Provide the [x, y] coordinate of the cell's center where the given text is located.  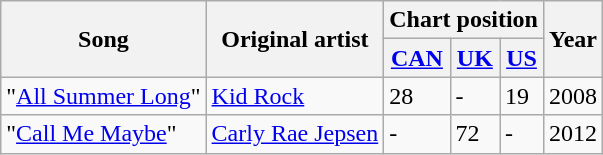
28 [417, 96]
19 [522, 96]
Original artist [295, 39]
CAN [417, 58]
Song [104, 39]
Carly Rae Jepsen [295, 134]
US [522, 58]
72 [475, 134]
2008 [572, 96]
Kid Rock [295, 96]
"All Summer Long" [104, 96]
Chart position [464, 20]
2012 [572, 134]
Year [572, 39]
"Call Me Maybe" [104, 134]
UK [475, 58]
